Extract the [x, y] coordinate from the center of the cell holding the provided text.  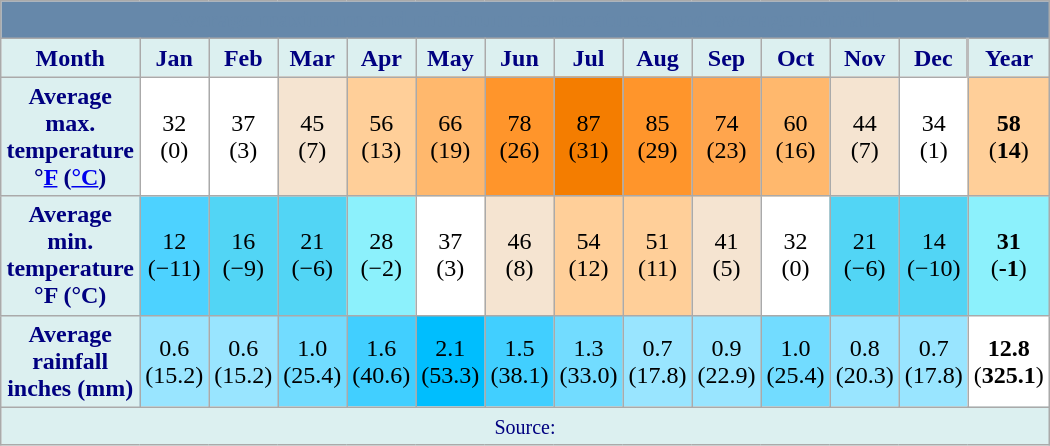
12.8(325.1) [1008, 361]
Average maximum and minimum temperatures, and average rainfall. [525, 20]
45(7) [312, 136]
Oct [796, 58]
Average max. temperature °F (°C) [70, 136]
Sep [726, 58]
51(11) [658, 256]
44(7) [864, 136]
Year [1008, 58]
Average rainfallinches (mm) [70, 361]
May [450, 58]
Jul [588, 58]
16(−9) [244, 256]
Month [70, 58]
56(13) [382, 136]
Source: [525, 426]
Nov [864, 58]
2.1(53.3) [450, 361]
Feb [244, 58]
1.3(33.0) [588, 361]
34(1) [934, 136]
Jan [174, 58]
Dec [934, 58]
41(5) [726, 256]
78(26) [520, 136]
0.9(22.9) [726, 361]
46(8) [520, 256]
87(31) [588, 136]
28(−2) [382, 256]
85(29) [658, 136]
66(19) [450, 136]
Mar [312, 58]
54(12) [588, 256]
0.8(20.3) [864, 361]
1.5(38.1) [520, 361]
58(14) [1008, 136]
74(23) [726, 136]
Aug [658, 58]
Average min. temperature°F (°C) [70, 256]
60(16) [796, 136]
12(−11) [174, 256]
14(−10) [934, 256]
Jun [520, 58]
1.6(40.6) [382, 361]
Apr [382, 58]
31(-1) [1008, 256]
